Pinpoint the cell where the given text exists, returning its [x, y] midpoint coordinate. 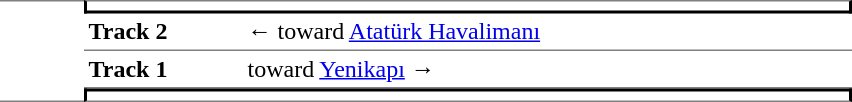
toward Yenikapı → [548, 70]
Track 1 [164, 70]
← toward Atatürk Havalimanı [548, 33]
Track 2 [164, 33]
